Scan for the cell matching the given text and deliver its (x, y) coordinate at center. 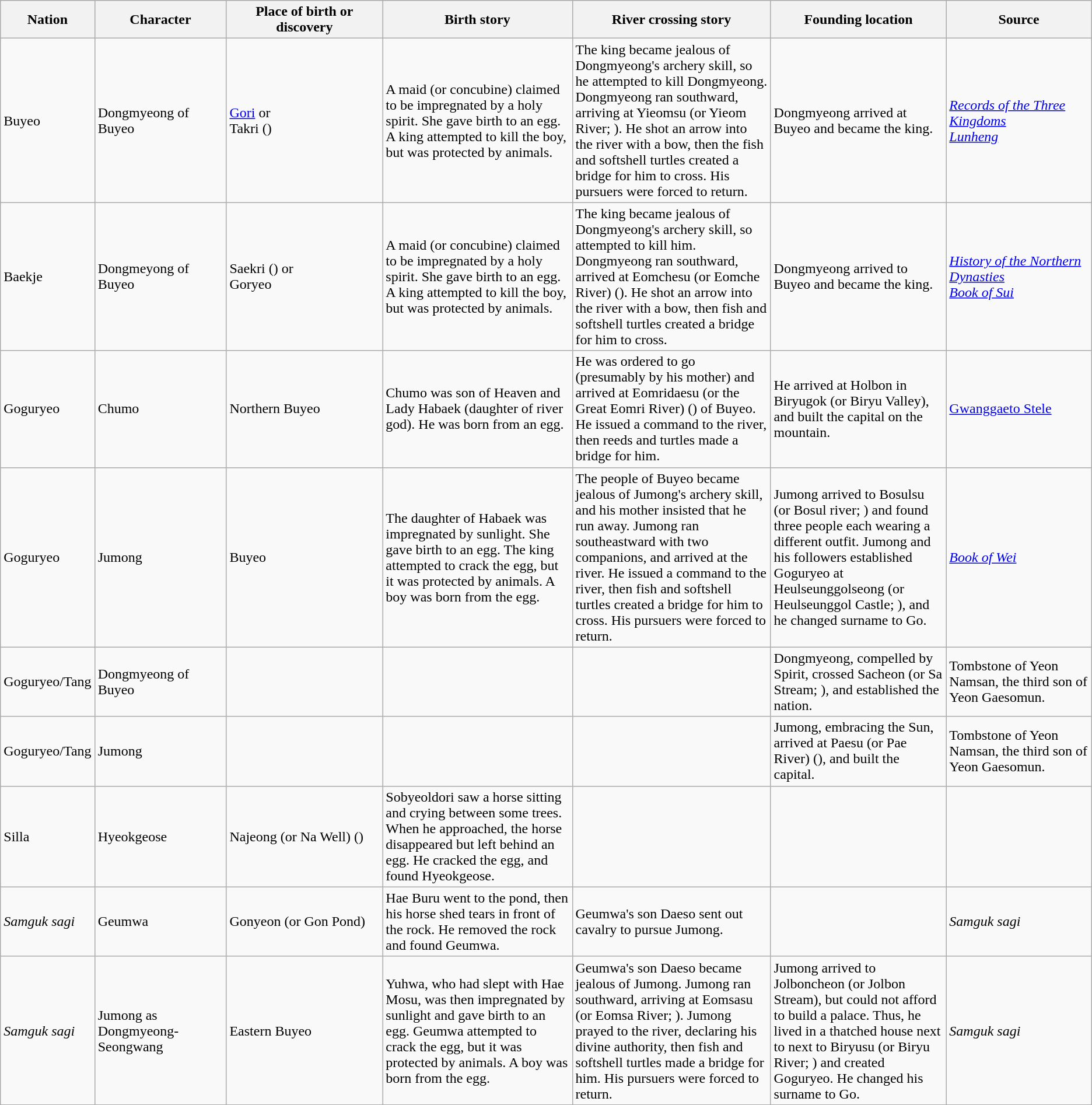
Silla (48, 837)
River crossing story (671, 20)
Source (1019, 20)
Birth story (477, 20)
Chumo was son of Heaven and Lady Habaek (daughter of river god). He was born from an egg. (477, 409)
Hae Buru went to the pond, then his horse shed tears in front of the rock. He removed the rock and found Geumwa. (477, 922)
Eastern Buyeo (304, 1030)
Founding location (859, 20)
Hyeokgeose (160, 837)
Chumo (160, 409)
Place of birth or discovery (304, 20)
Jumong, embracing the Sun, arrived at Paesu (or Pae River) (), and built the capital. (859, 751)
Geumwa's son Daeso sent out cavalry to pursue Jumong. (671, 922)
Gwanggaeto Stele (1019, 409)
Jumong as Dongmyeong-Seongwang (160, 1030)
Nation (48, 20)
History of the Northern DynastiesBook of Sui (1019, 277)
Dongmyeong, compelled by Spirit, crossed Sacheon (or Sa Stream; ), and established the nation. (859, 681)
Geumwa (160, 922)
Baekje (48, 277)
Dongmeyong of Buyeo (160, 277)
Records of the Three KingdomsLunheng (1019, 120)
Gonyeon (or Gon Pond) (304, 922)
Dongmyeong arrived at Buyeo and became the king. (859, 120)
He arrived at Holbon in Biryugok (or Biryu Valley), and built the capital on the mountain. (859, 409)
Book of Wei (1019, 557)
Gori orTakri () (304, 120)
Saekri () orGoryeo (304, 277)
Dongmyeong arrived to Buyeo and became the king. (859, 277)
Najeong (or Na Well) () (304, 837)
Character (160, 20)
Northern Buyeo (304, 409)
